Extract the [X, Y] coordinate from the center of the cell holding the provided text.  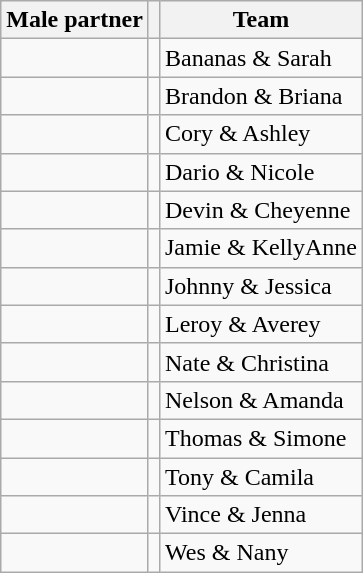
Dario & Nicole [260, 172]
Cory & Ashley [260, 134]
Wes & Nany [260, 553]
Jamie & KellyAnne [260, 248]
Team [260, 20]
Brandon & Briana [260, 96]
Johnny & Jessica [260, 286]
Vince & Jenna [260, 515]
Devin & Cheyenne [260, 210]
Nate & Christina [260, 362]
Thomas & Simone [260, 438]
Male partner [75, 20]
Leroy & Averey [260, 324]
Tony & Camila [260, 477]
Nelson & Amanda [260, 400]
Bananas & Sarah [260, 58]
